From the cell containing the given text, extract its center point as [x, y] coordinate. 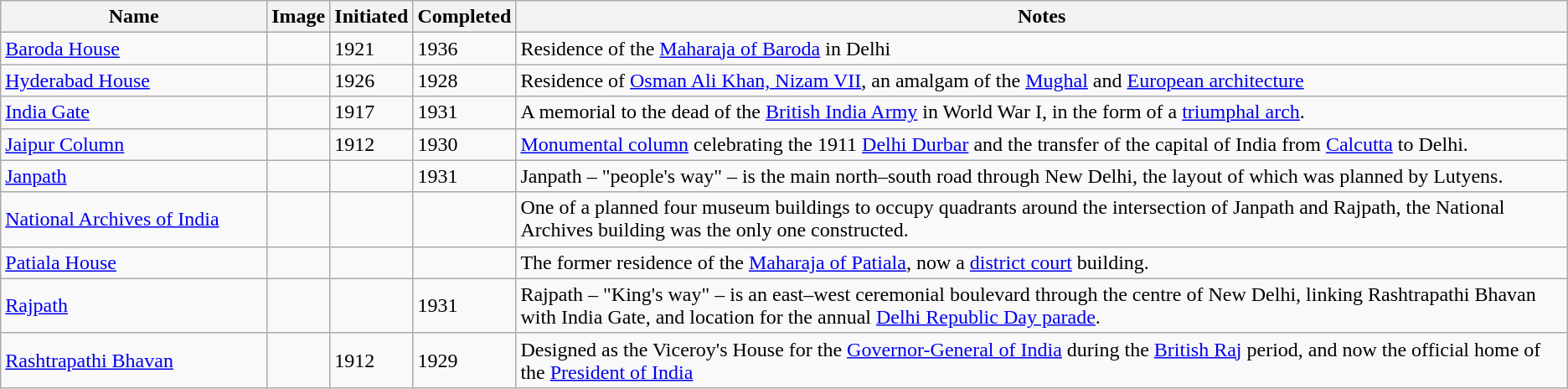
1930 [464, 144]
A memorial to the dead of the British India Army in World War I, in the form of a triumphal arch. [1042, 112]
Residence of Osman Ali Khan, Nizam VII, an amalgam of the Mughal and European architecture [1042, 80]
Jaipur Column [134, 144]
Monumental column celebrating the 1911 Delhi Durbar and the transfer of the capital of India from Calcutta to Delhi. [1042, 144]
Hyderabad House [134, 80]
1928 [464, 80]
India Gate [134, 112]
The former residence of the Maharaja of Patiala, now a district court building. [1042, 262]
1917 [372, 112]
Rajpath [134, 305]
Janpath – "people's way" – is the main north–south road through New Delhi, the layout of which was planned by Lutyens. [1042, 176]
Patiala House [134, 262]
1929 [464, 360]
Completed [464, 17]
Initiated [372, 17]
Rashtrapathi Bhavan [134, 360]
Notes [1042, 17]
1921 [372, 49]
National Archives of India [134, 220]
Name [134, 17]
Residence of the Maharaja of Baroda in Delhi [1042, 49]
1926 [372, 80]
Designed as the Viceroy's House for the Governor-General of India during the British Raj period, and now the official home of the President of India [1042, 360]
Baroda House [134, 49]
1936 [464, 49]
Janpath [134, 176]
Image [298, 17]
